Detect which cell encompasses the target text, then output its [x, y] center coordinate. 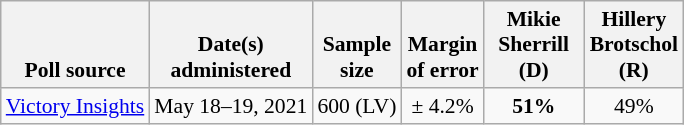
MikieSherrill(D) [534, 44]
51% [534, 106]
Samplesize [356, 44]
Victory Insights [76, 106]
Date(s)administered [230, 44]
600 (LV) [356, 106]
May 18–19, 2021 [230, 106]
Marginof error [442, 44]
HilleryBrotschol(R) [634, 44]
49% [634, 106]
± 4.2% [442, 106]
Poll source [76, 44]
